Identify which cell holds the provided text, then report its (x, y) central coordinate. 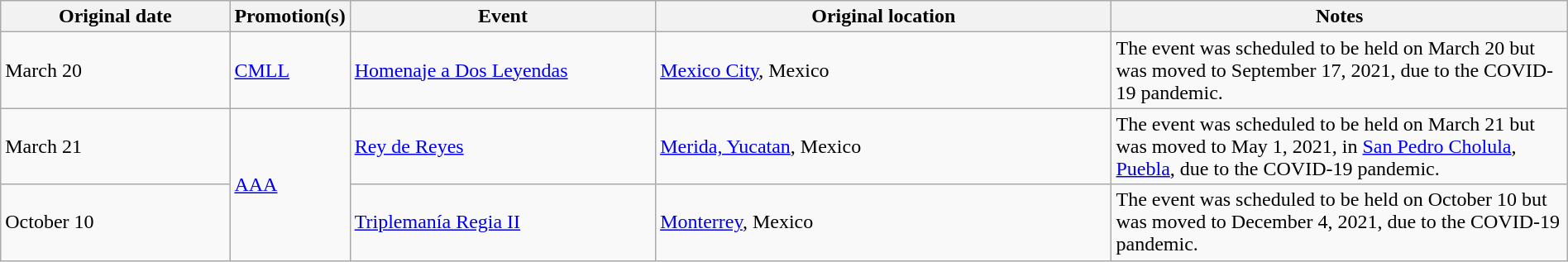
Notes (1340, 17)
Merida, Yucatan, Mexico (883, 146)
The event was scheduled to be held on March 21 but was moved to May 1, 2021, in San Pedro Cholula, Puebla, due to the COVID-19 pandemic. (1340, 146)
CMLL (289, 70)
Rey de Reyes (503, 146)
Monterrey, Mexico (883, 222)
Event (503, 17)
March 20 (116, 70)
March 21 (116, 146)
The event was scheduled to be held on October 10 but was moved to December 4, 2021, due to the COVID-19 pandemic. (1340, 222)
Original date (116, 17)
The event was scheduled to be held on March 20 but was moved to September 17, 2021, due to the COVID-19 pandemic. (1340, 70)
Original location (883, 17)
Mexico City, Mexico (883, 70)
Homenaje a Dos Leyendas (503, 70)
October 10 (116, 222)
Triplemanía Regia II (503, 222)
Promotion(s) (289, 17)
AAA (289, 184)
